Output the (x, y) coordinate of the center of the cell containing the given text.  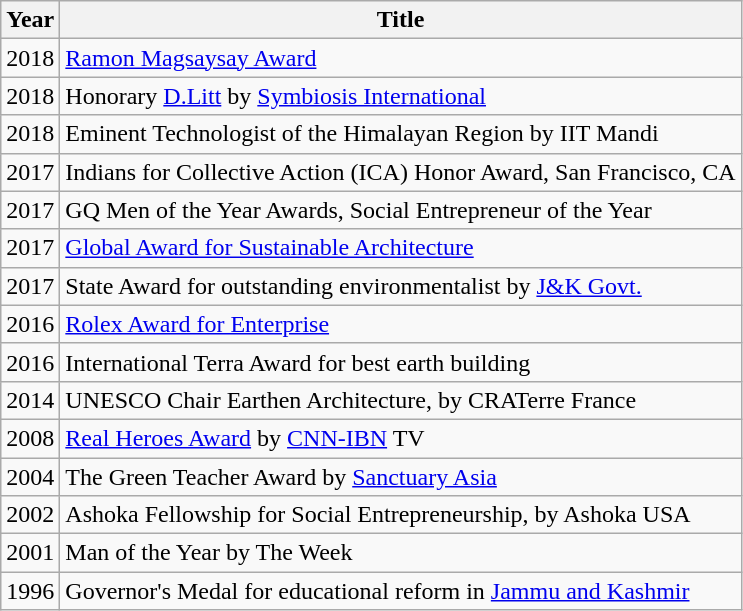
Man of the Year by The Week (400, 553)
2008 (30, 438)
Eminent Technologist of the Himalayan Region by IIT Mandi (400, 134)
2014 (30, 400)
State Award for outstanding environmentalist by J&K Govt. (400, 286)
Honorary D.Litt by Symbiosis International (400, 96)
Title (400, 20)
Governor's Medal for educational reform in Jammu and Kashmir (400, 591)
2001 (30, 553)
The Green Teacher Award by Sanctuary Asia (400, 477)
Real Heroes Award by CNN-IBN TV (400, 438)
Ashoka Fellowship for Social Entrepreneurship, by Ashoka USA (400, 515)
Year (30, 20)
GQ Men of the Year Awards, Social Entrepreneur of the Year (400, 210)
Ramon Magsaysay Award (400, 58)
Global Award for Sustainable Architecture (400, 248)
1996 (30, 591)
Indians for Collective Action (ICA) Honor Award, San Francisco, CA (400, 172)
UNESCO Chair Earthen Architecture, by CRATerre France (400, 400)
2004 (30, 477)
2002 (30, 515)
International Terra Award for best earth building (400, 362)
Rolex Award for Enterprise (400, 324)
